Pinpoint the cell where the given text exists, returning its [x, y] midpoint coordinate. 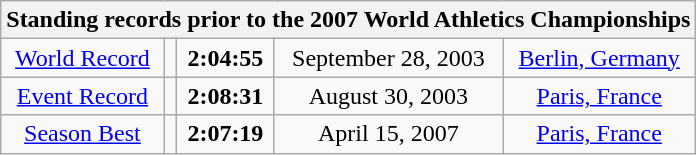
World Record [82, 58]
2:07:19 [226, 134]
Standing records prior to the 2007 World Athletics Championships [348, 20]
Berlin, Germany [600, 58]
2:08:31 [226, 96]
Season Best [82, 134]
Event Record [82, 96]
September 28, 2003 [388, 58]
2:04:55 [226, 58]
August 30, 2003 [388, 96]
April 15, 2007 [388, 134]
